Search for the cell housing the specified text and yield its (x, y) center coordinate. 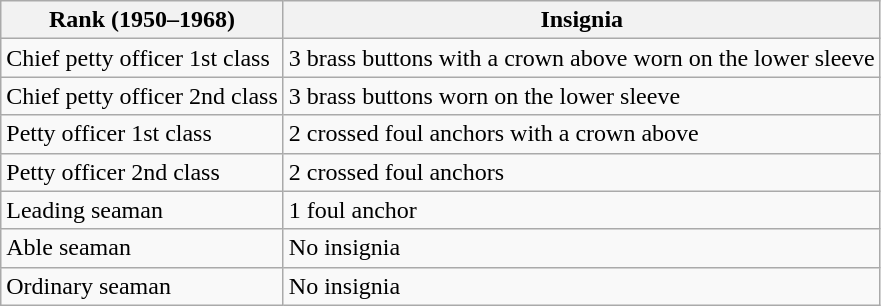
2 crossed foul anchors with a crown above (582, 134)
Petty officer 2nd class (142, 172)
Chief petty officer 1st class (142, 58)
Insignia (582, 20)
Rank (1950–1968) (142, 20)
Able seaman (142, 248)
Chief petty officer 2nd class (142, 96)
Petty officer 1st class (142, 134)
3 brass buttons with a crown above worn on the lower sleeve (582, 58)
Ordinary seaman (142, 286)
3 brass buttons worn on the lower sleeve (582, 96)
2 crossed foul anchors (582, 172)
1 foul anchor (582, 210)
Leading seaman (142, 210)
